Search for the cell housing the specified text and yield its [x, y] center coordinate. 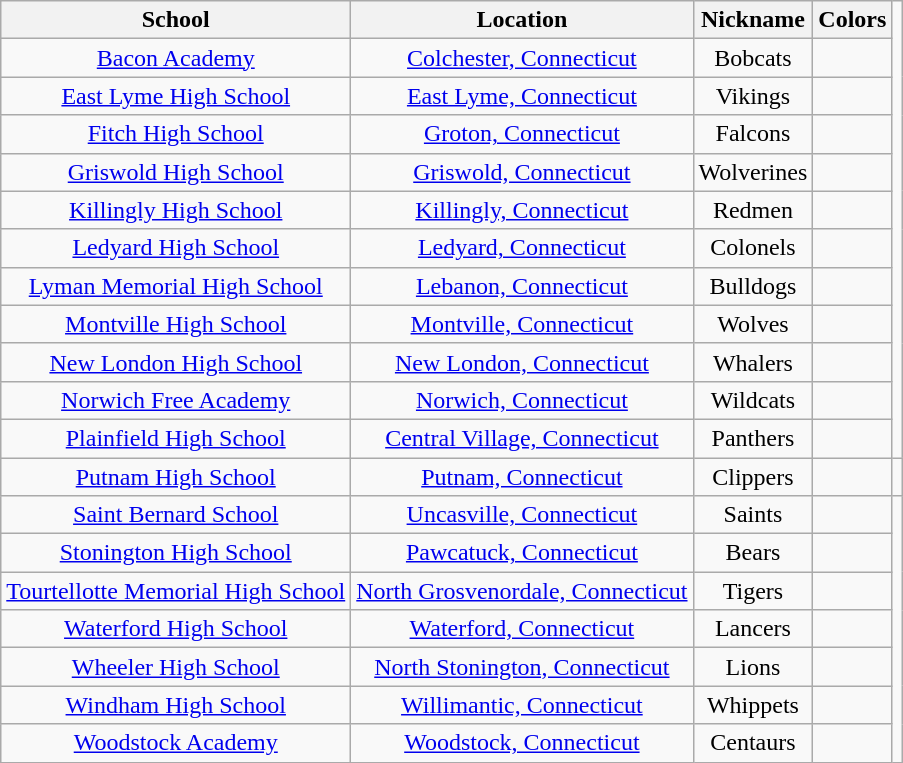
Stonington High School [176, 553]
Clippers [753, 477]
Colonels [753, 248]
Waterford, Connecticut [522, 629]
Putnam, Connecticut [522, 477]
Waterford High School [176, 629]
East Lyme High School [176, 96]
New London, Connecticut [522, 362]
Groton, Connecticut [522, 134]
Central Village, Connecticut [522, 438]
Panthers [753, 438]
Bears [753, 553]
Bobcats [753, 58]
Falcons [753, 134]
Wolves [753, 324]
Nickname [753, 20]
Woodstock, Connecticut [522, 743]
Willimantic, Connecticut [522, 705]
Ledyard, Connecticut [522, 248]
Montville High School [176, 324]
Wolverines [753, 172]
Windham High School [176, 705]
Colchester, Connecticut [522, 58]
Wheeler High School [176, 667]
Lancers [753, 629]
Griswold High School [176, 172]
Wildcats [753, 400]
Griswold, Connecticut [522, 172]
Redmen [753, 210]
Killingly High School [176, 210]
Woodstock Academy [176, 743]
Tourtellotte Memorial High School [176, 591]
Lyman Memorial High School [176, 286]
Norwich Free Academy [176, 400]
Tigers [753, 591]
Montville, Connecticut [522, 324]
Colors [852, 20]
Lions [753, 667]
Saint Bernard School [176, 515]
Bacon Academy [176, 58]
Lebanon, Connecticut [522, 286]
Whippets [753, 705]
Fitch High School [176, 134]
Putnam High School [176, 477]
School [176, 20]
East Lyme, Connecticut [522, 96]
Bulldogs [753, 286]
Centaurs [753, 743]
North Stonington, Connecticut [522, 667]
Uncasville, Connecticut [522, 515]
Ledyard High School [176, 248]
Whalers [753, 362]
Norwich, Connecticut [522, 400]
North Grosvenordale, Connecticut [522, 591]
Location [522, 20]
Saints [753, 515]
New London High School [176, 362]
Vikings [753, 96]
Killingly, Connecticut [522, 210]
Pawcatuck, Connecticut [522, 553]
Plainfield High School [176, 438]
